Locate the cell with the specified text and output its [x, y] center coordinate. 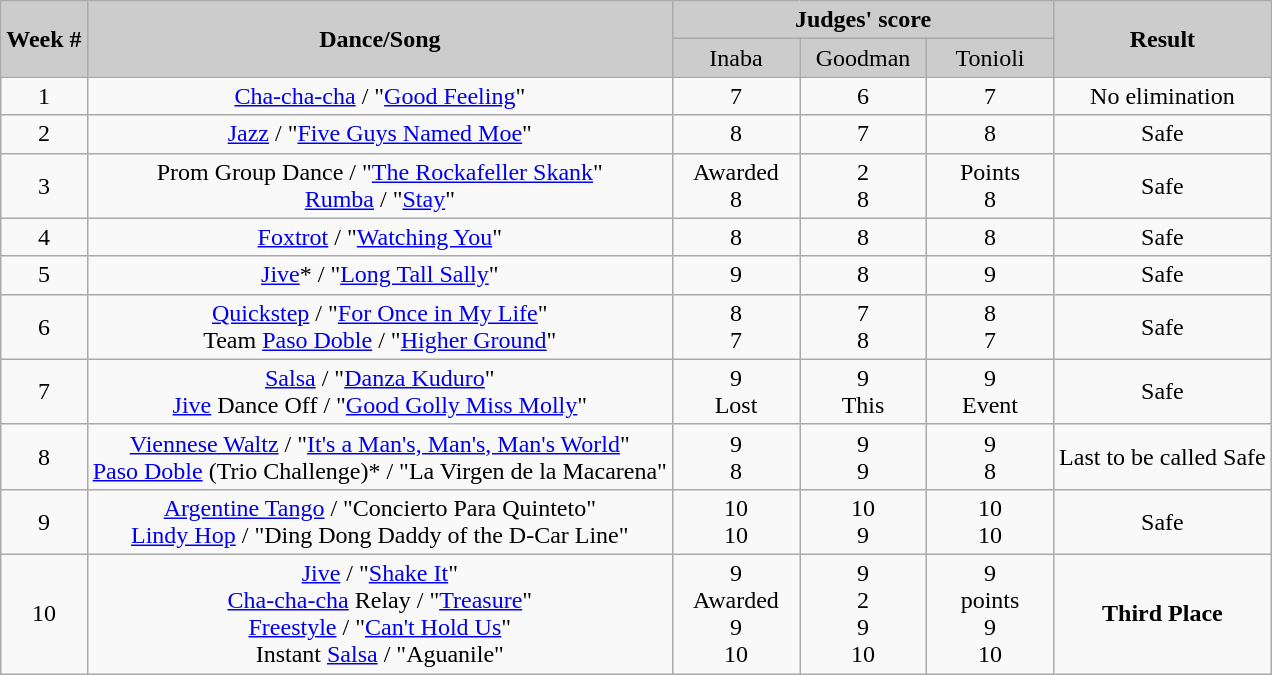
10 [44, 614]
Goodman [864, 58]
Dance/Song [380, 39]
9points910 [990, 614]
No elimination [1163, 96]
Viennese Waltz / "It's a Man's, Man's, Man's World"Paso Doble (Trio Challenge)* / "La Virgen de la Macarena" [380, 456]
Week # [44, 39]
1 [44, 96]
Quickstep / "For Once in My Life"Team Paso Doble / "Higher Ground" [380, 326]
Inaba [736, 58]
Jive* / "Long Tall Sally" [380, 275]
78 [864, 326]
5 [44, 275]
Last to be called Safe [1163, 456]
Jive / "Shake It"Cha-cha-cha Relay / "Treasure"Freestyle / "Can't Hold Us"Instant Salsa / "Aguanile" [380, 614]
4 [44, 237]
9Awarded910 [736, 614]
Judges' score [862, 20]
Foxtrot / "Watching You" [380, 237]
Tonioli [990, 58]
9This [864, 392]
9Lost [736, 392]
109 [864, 522]
28 [864, 186]
Prom Group Dance / "The Rockafeller Skank"Rumba / "Stay" [380, 186]
Salsa / "Danza Kuduro"Jive Dance Off / "Good Golly Miss Molly" [380, 392]
3 [44, 186]
2 [44, 134]
Argentine Tango / "Concierto Para Quinteto"Lindy Hop / "Ding Dong Daddy of the D-Car Line" [380, 522]
99 [864, 456]
Points8 [990, 186]
Awarded8 [736, 186]
Result [1163, 39]
92910 [864, 614]
9Event [990, 392]
Cha-cha-cha / "Good Feeling" [380, 96]
Third Place [1163, 614]
Jazz / "Five Guys Named Moe" [380, 134]
